Find where the given text appears and provide that cell's center as [X, Y] coordinate. 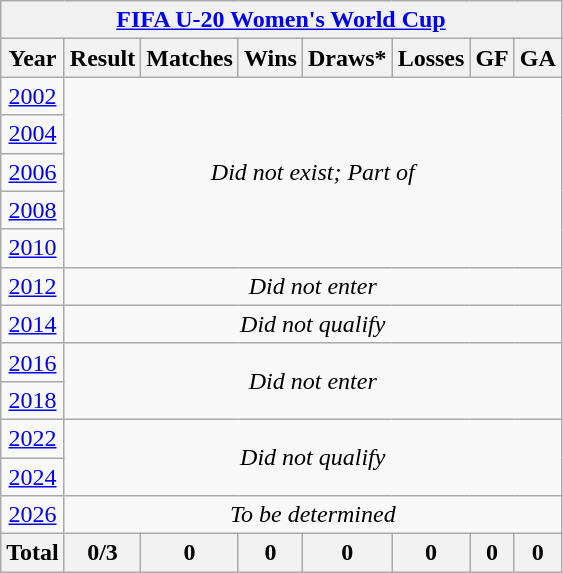
2010 [33, 248]
2026 [33, 515]
GF [492, 58]
0/3 [102, 553]
Result [102, 58]
Total [33, 553]
2014 [33, 324]
2022 [33, 438]
2016 [33, 362]
Draws* [347, 58]
2006 [33, 172]
2002 [33, 96]
Wins [270, 58]
To be determined [312, 515]
2012 [33, 286]
2004 [33, 134]
Year [33, 58]
2024 [33, 477]
Did not exist; Part of [312, 172]
Losses [431, 58]
GA [538, 58]
2008 [33, 210]
FIFA U-20 Women's World Cup [282, 20]
2018 [33, 400]
Matches [190, 58]
